Locate the cell with the specified text and output its [x, y] center coordinate. 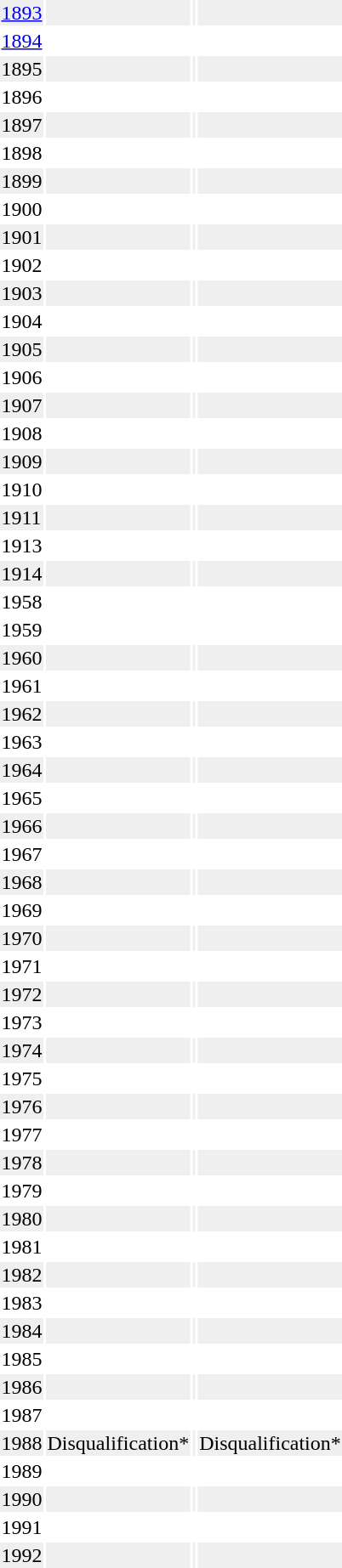
1905 [22, 349]
1961 [22, 686]
1967 [22, 854]
1904 [22, 321]
1906 [22, 377]
1990 [22, 1499]
1914 [22, 574]
1977 [22, 1135]
1972 [22, 994]
1958 [22, 602]
1970 [22, 938]
1969 [22, 910]
1960 [22, 658]
1991 [22, 1527]
1902 [22, 265]
1901 [22, 237]
1907 [22, 405]
1983 [22, 1303]
1992 [22, 1555]
1900 [22, 209]
1963 [22, 742]
1898 [22, 153]
1913 [22, 546]
1899 [22, 181]
1893 [22, 13]
1973 [22, 1022]
1980 [22, 1219]
1910 [22, 490]
1959 [22, 630]
1911 [22, 518]
1981 [22, 1247]
1985 [22, 1359]
1966 [22, 826]
1909 [22, 461]
1984 [22, 1331]
1903 [22, 293]
1976 [22, 1107]
1971 [22, 966]
1986 [22, 1387]
1989 [22, 1471]
1962 [22, 714]
1982 [22, 1275]
1894 [22, 41]
1897 [22, 125]
1965 [22, 798]
1975 [22, 1078]
1895 [22, 69]
1968 [22, 882]
1908 [22, 433]
1978 [22, 1163]
1964 [22, 770]
1988 [22, 1443]
1896 [22, 97]
Disqualification* [118, 1443]
1979 [22, 1191]
1987 [22, 1415]
1974 [22, 1050]
